Provide the [X, Y] coordinate of the cell's center where the given text is located.  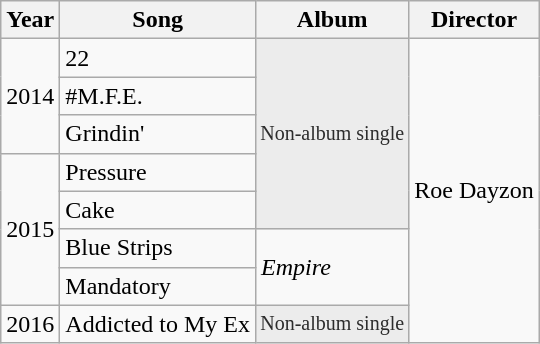
2015 [30, 229]
Blue Strips [158, 248]
Cake [158, 210]
#M.F.E. [158, 96]
22 [158, 58]
2014 [30, 96]
Mandatory [158, 286]
Year [30, 20]
Roe Dayzon [474, 191]
Pressure [158, 172]
Grindin' [158, 134]
Addicted to My Ex [158, 324]
Director [474, 20]
Empire [332, 267]
Album [332, 20]
Song [158, 20]
2016 [30, 324]
